Find where the given text appears and provide that cell's center as [x, y] coordinate. 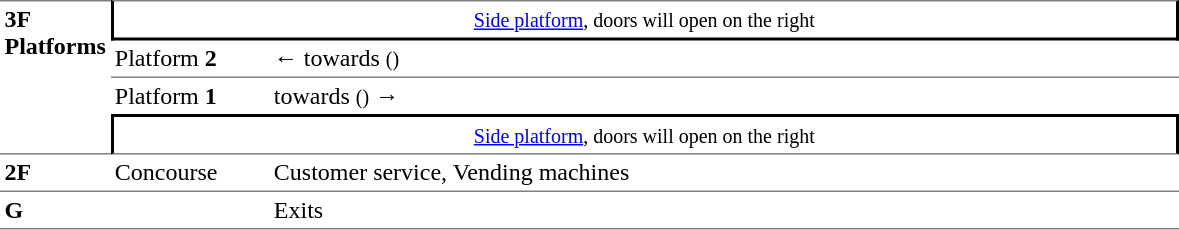
G [55, 211]
Platform 1 [190, 96]
3FPlatforms [55, 77]
Platform 2 [190, 59]
Exits [724, 211]
← towards () [724, 59]
Customer service, Vending machines [724, 173]
Concourse [190, 173]
2F [55, 173]
towards () → [724, 96]
